Search for the cell housing the specified text and yield its [x, y] center coordinate. 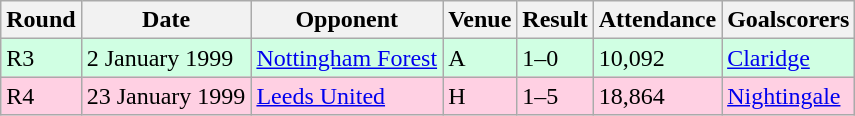
Nottingham Forest [347, 58]
Leeds United [347, 96]
10,092 [657, 58]
A [480, 58]
R4 [41, 96]
Attendance [657, 20]
Venue [480, 20]
Date [166, 20]
Round [41, 20]
Nightingale [788, 96]
Result [555, 20]
1–5 [555, 96]
18,864 [657, 96]
23 January 1999 [166, 96]
2 January 1999 [166, 58]
R3 [41, 58]
H [480, 96]
1–0 [555, 58]
Goalscorers [788, 20]
Claridge [788, 58]
Opponent [347, 20]
